Find where the given text appears and provide that cell's center as (X, Y) coordinate. 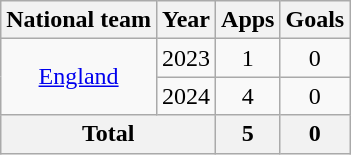
Year (186, 20)
2024 (186, 96)
National team (79, 20)
England (79, 77)
4 (248, 96)
1 (248, 58)
2023 (186, 58)
Apps (248, 20)
Goals (315, 20)
Total (108, 134)
5 (248, 134)
